Scan for the cell matching the given text and deliver its (x, y) coordinate at center. 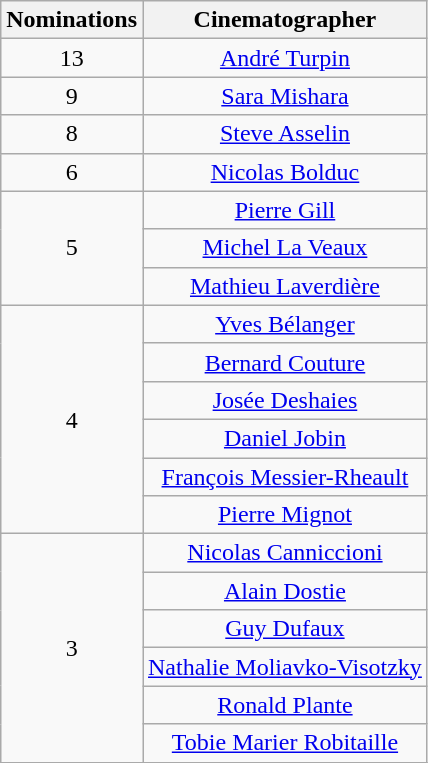
Nathalie Moliavko-Visotzky (284, 667)
Alain Dostie (284, 591)
Michel La Veaux (284, 248)
Josée Deshaies (284, 400)
François Messier-Rheault (284, 477)
Guy Dufaux (284, 629)
Yves Bélanger (284, 324)
Steve Asselin (284, 134)
Tobie Marier Robitaille (284, 743)
Ronald Plante (284, 705)
4 (72, 419)
Pierre Mignot (284, 515)
8 (72, 134)
13 (72, 58)
Nicolas Bolduc (284, 172)
Cinematographer (284, 20)
Nicolas Canniccioni (284, 553)
5 (72, 248)
Bernard Couture (284, 362)
9 (72, 96)
6 (72, 172)
Daniel Jobin (284, 438)
Nominations (72, 20)
Sara Mishara (284, 96)
3 (72, 648)
Mathieu Laverdière (284, 286)
André Turpin (284, 58)
Pierre Gill (284, 210)
